For the text-containing cell, return its midpoint in [X, Y] coordinate format. 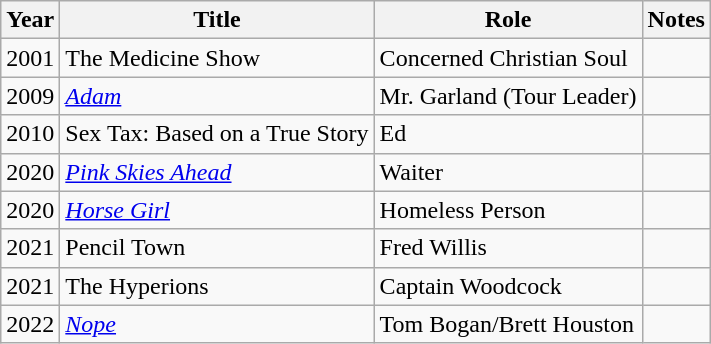
2022 [30, 324]
Role [508, 20]
Mr. Garland (Tour Leader) [508, 96]
Horse Girl [217, 210]
Adam [217, 96]
Homeless Person [508, 210]
2001 [30, 58]
Year [30, 20]
2009 [30, 96]
Nope [217, 324]
Pencil Town [217, 248]
The Hyperions [217, 286]
Sex Tax: Based on a True Story [217, 134]
Captain Woodcock [508, 286]
2010 [30, 134]
Title [217, 20]
Fred Willis [508, 248]
The Medicine Show [217, 58]
Notes [676, 20]
Waiter [508, 172]
Tom Bogan/Brett Houston [508, 324]
Ed [508, 134]
Pink Skies Ahead [217, 172]
Concerned Christian Soul [508, 58]
